Find where the given text appears and provide that cell's center as [x, y] coordinate. 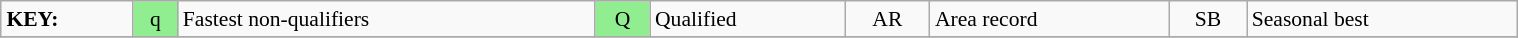
Qualified [748, 19]
Seasonal best [1382, 19]
Area record [1050, 19]
q [155, 19]
Q [622, 19]
AR [888, 19]
SB [1208, 19]
Fastest non-qualifiers [387, 19]
KEY: [67, 19]
